Provide the (x, y) coordinate of the cell's center where the given text is located.  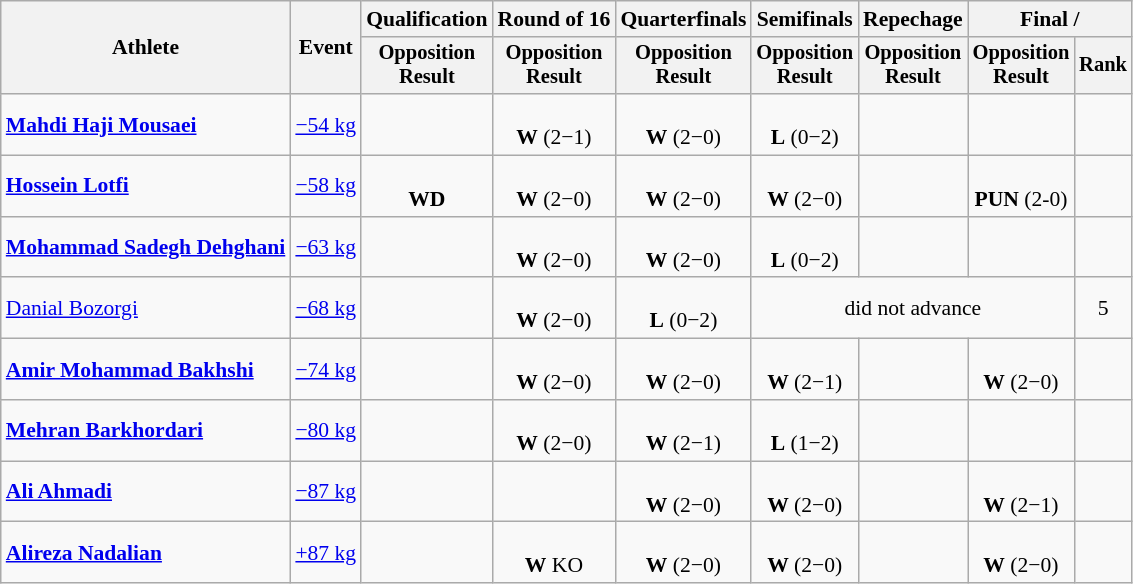
Semifinals (804, 19)
−58 kg (326, 186)
−80 kg (326, 430)
Mehran Barkhordari (146, 430)
Amir Mohammad Bakhshi (146, 370)
L (1−2) (804, 430)
−68 kg (326, 308)
Quarterfinals (683, 19)
−63 kg (326, 248)
−87 kg (326, 492)
did not advance (912, 308)
Danial Bozorgi (146, 308)
Repechage (913, 19)
−54 kg (326, 124)
Athlete (146, 48)
Qualification (426, 19)
Rank (1103, 66)
Event (326, 48)
Hossein Lotfi (146, 186)
W KO (554, 552)
5 (1103, 308)
WD (426, 186)
Final / (1050, 19)
−74 kg (326, 370)
Mohammad Sadegh Dehghani (146, 248)
Ali Ahmadi (146, 492)
PUN (2-0) (1022, 186)
Alireza Nadalian (146, 552)
Round of 16 (554, 19)
Mahdi Haji Mousaei (146, 124)
+87 kg (326, 552)
